Locate the cell with the specified text and output its (x, y) center coordinate. 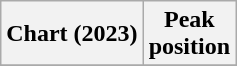
Peakposition (189, 34)
Chart (2023) (72, 34)
